Provide the (x, y) coordinate of the cell's center where the given text is located.  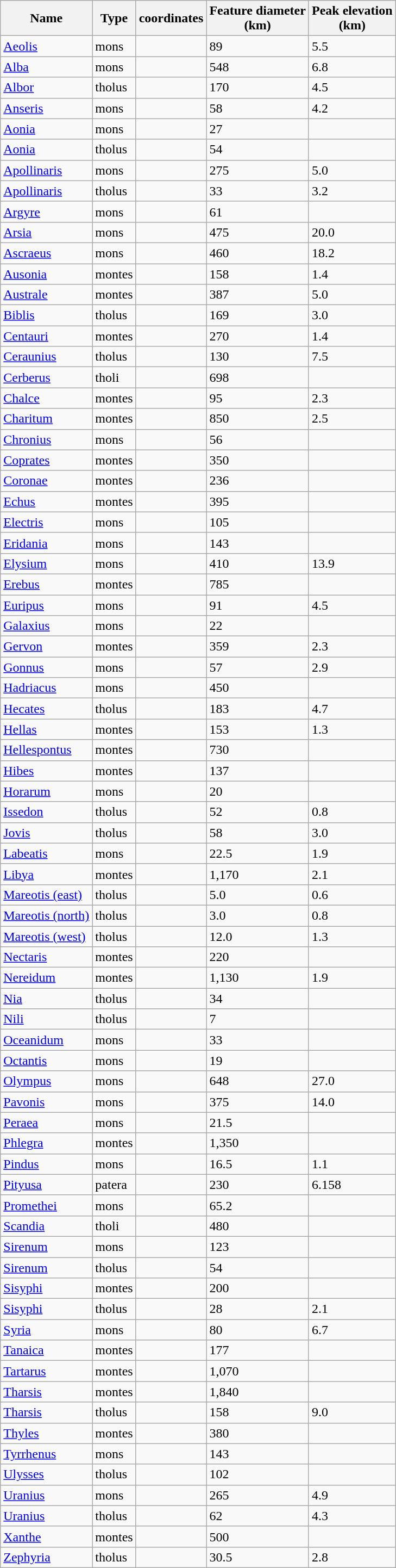
Aeolis (47, 46)
Chalce (47, 398)
Phlegra (47, 1143)
patera (114, 1185)
20 (257, 791)
236 (257, 481)
130 (257, 357)
Hellespontus (47, 750)
480 (257, 1226)
Libya (47, 874)
Tanaica (47, 1350)
Pavonis (47, 1102)
123 (257, 1247)
102 (257, 1474)
Olympus (47, 1081)
153 (257, 729)
6.7 (352, 1330)
22 (257, 626)
350 (257, 460)
coordinates (171, 18)
4.2 (352, 108)
359 (257, 647)
Thyles (47, 1433)
Xanthe (47, 1536)
Type (114, 18)
1,840 (257, 1392)
1,130 (257, 978)
1,350 (257, 1143)
9.0 (352, 1412)
91 (257, 605)
Labeatis (47, 853)
22.5 (257, 853)
137 (257, 771)
Gonnus (47, 667)
Chronius (47, 439)
57 (257, 667)
Nereidum (47, 978)
5.5 (352, 46)
450 (257, 688)
Coprates (47, 460)
61 (257, 212)
Nia (47, 999)
387 (257, 295)
Jovis (47, 833)
7.5 (352, 357)
6.8 (352, 67)
65.2 (257, 1205)
28 (257, 1309)
95 (257, 398)
7 (257, 1019)
Octantis (47, 1061)
183 (257, 709)
Feature diameter(km) (257, 18)
395 (257, 501)
Albor (47, 88)
2.5 (352, 419)
Issedon (47, 812)
Anseris (47, 108)
21.5 (257, 1123)
Erebus (47, 584)
Promethei (47, 1205)
265 (257, 1495)
6.158 (352, 1185)
Australe (47, 295)
Pindus (47, 1164)
500 (257, 1536)
Elysium (47, 563)
Peak elevation(km) (352, 18)
Centauri (47, 336)
4.7 (352, 709)
380 (257, 1433)
0.6 (352, 895)
Ascraeus (47, 253)
Ceraunius (47, 357)
Coronae (47, 481)
460 (257, 253)
105 (257, 522)
Zephyria (47, 1557)
Tyrrhenus (47, 1454)
Scandia (47, 1226)
Biblis (47, 315)
170 (257, 88)
30.5 (257, 1557)
Mareotis (north) (47, 915)
648 (257, 1081)
Eridania (47, 543)
785 (257, 584)
548 (257, 67)
Echus (47, 501)
Argyre (47, 212)
14.0 (352, 1102)
Ausonia (47, 274)
27.0 (352, 1081)
Alba (47, 67)
Nectaris (47, 957)
230 (257, 1185)
Hellas (47, 729)
698 (257, 377)
89 (257, 46)
27 (257, 129)
2.8 (352, 1557)
410 (257, 563)
Nili (47, 1019)
Mareotis (west) (47, 936)
Syria (47, 1330)
Galaxius (47, 626)
2.9 (352, 667)
1.1 (352, 1164)
177 (257, 1350)
Gervon (47, 647)
Peraea (47, 1123)
Hadriacus (47, 688)
Arsia (47, 232)
Pityusa (47, 1185)
Hibes (47, 771)
Cerberus (47, 377)
1,170 (257, 874)
Oceanidum (47, 1040)
Ulysses (47, 1474)
Euripus (47, 605)
12.0 (257, 936)
275 (257, 170)
Name (47, 18)
34 (257, 999)
200 (257, 1288)
220 (257, 957)
19 (257, 1061)
20.0 (352, 232)
52 (257, 812)
Hecates (47, 709)
1,070 (257, 1371)
80 (257, 1330)
730 (257, 750)
169 (257, 315)
475 (257, 232)
270 (257, 336)
18.2 (352, 253)
16.5 (257, 1164)
13.9 (352, 563)
Tartarus (47, 1371)
375 (257, 1102)
Electris (47, 522)
Mareotis (east) (47, 895)
4.3 (352, 1516)
56 (257, 439)
62 (257, 1516)
Charitum (47, 419)
850 (257, 419)
3.2 (352, 191)
4.9 (352, 1495)
Horarum (47, 791)
